Provide the (x, y) coordinate of the cell's center where the given text is located.  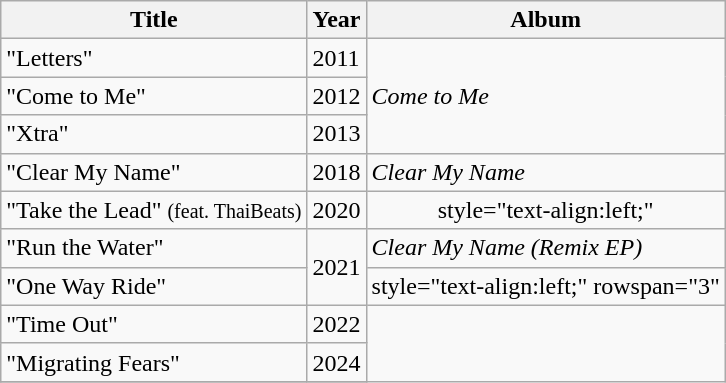
"Letters" (154, 58)
Album (546, 20)
2024 (336, 362)
2012 (336, 96)
Year (336, 20)
2018 (336, 172)
style="text-align:left;" rowspan="3" (546, 286)
"Clear My Name" (154, 172)
"Migrating Fears" (154, 362)
Title (154, 20)
2013 (336, 134)
2022 (336, 324)
2011 (336, 58)
style="text-align:left;" (546, 210)
"Time Out" (154, 324)
2020 (336, 210)
"Take the Lead" (feat. ThaiBeats) (154, 210)
"One Way Ride" (154, 286)
2021 (336, 267)
Clear My Name (Remix EP) (546, 248)
Come to Me (546, 96)
Clear My Name (546, 172)
"Xtra" (154, 134)
"Run the Water" (154, 248)
"Come to Me" (154, 96)
